Determine the (x, y) coordinate at the center of the cell enclosing the given text.  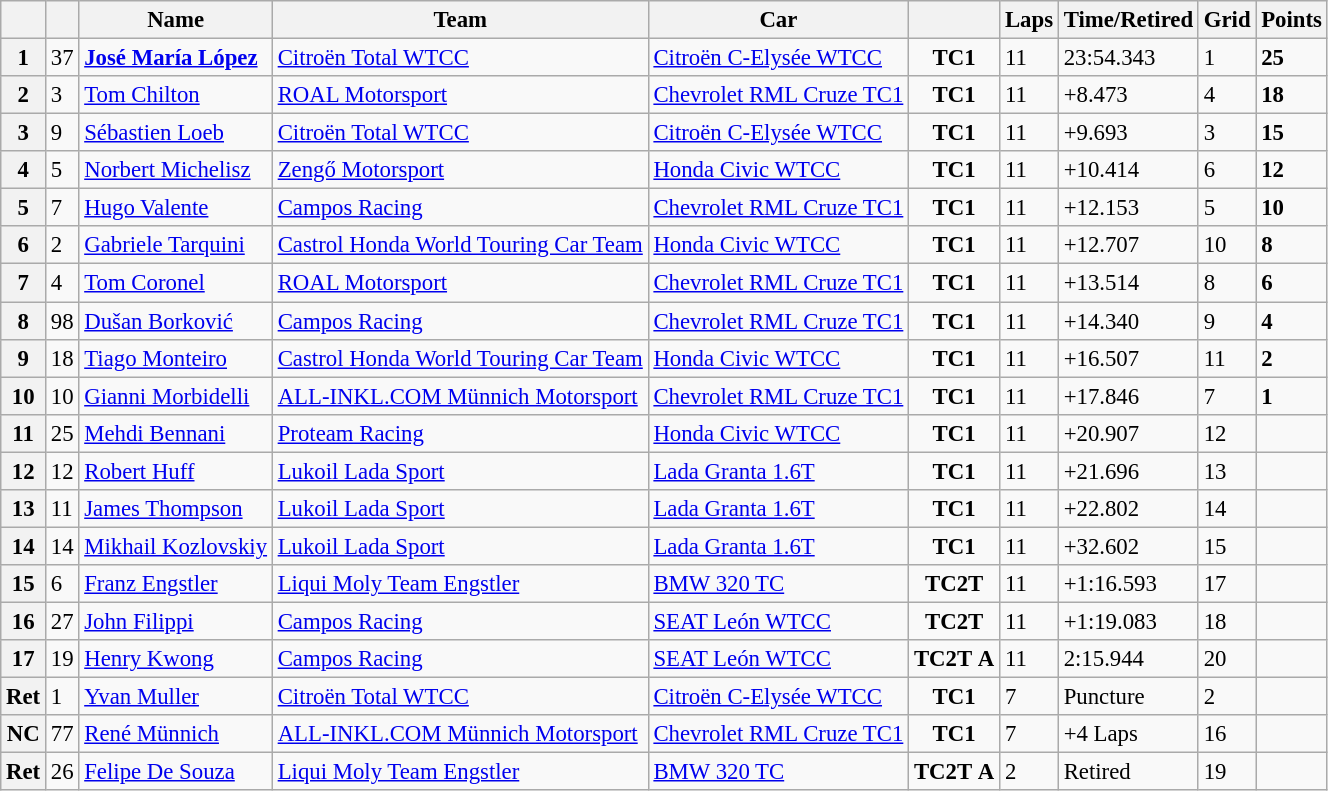
Gabriele Tarquini (176, 245)
Tom Chilton (176, 95)
Car (778, 20)
+9.693 (1128, 133)
+22.802 (1128, 509)
+32.602 (1128, 546)
Retired (1128, 772)
+13.514 (1128, 283)
26 (62, 772)
Tiago Monteiro (176, 358)
Proteam Racing (460, 433)
+14.340 (1128, 321)
Name (176, 20)
Mikhail Kozlovskiy (176, 546)
John Filippi (176, 621)
Tom Coronel (176, 283)
+12.707 (1128, 245)
20 (1226, 659)
Grid (1226, 20)
Dušan Borković (176, 321)
+12.153 (1128, 208)
Gianni Morbidelli (176, 396)
Yvan Muller (176, 697)
Team (460, 20)
23:54.343 (1128, 58)
+1:19.083 (1128, 621)
Laps (1030, 20)
2:15.944 (1128, 659)
René Münnich (176, 734)
37 (62, 58)
+21.696 (1128, 471)
Robert Huff (176, 471)
77 (62, 734)
Felipe De Souza (176, 772)
+8.473 (1128, 95)
27 (62, 621)
Franz Engstler (176, 584)
Puncture (1128, 697)
James Thompson (176, 509)
Zengő Motorsport (460, 170)
+4 Laps (1128, 734)
+17.846 (1128, 396)
Sébastien Loeb (176, 133)
+20.907 (1128, 433)
+16.507 (1128, 358)
NC (24, 734)
José María López (176, 58)
Points (1292, 20)
Hugo Valente (176, 208)
+10.414 (1128, 170)
+1:16.593 (1128, 584)
Henry Kwong (176, 659)
Time/Retired (1128, 20)
Norbert Michelisz (176, 170)
Mehdi Bennani (176, 433)
98 (62, 321)
